Pinpoint the cell where the given text exists, returning its [x, y] midpoint coordinate. 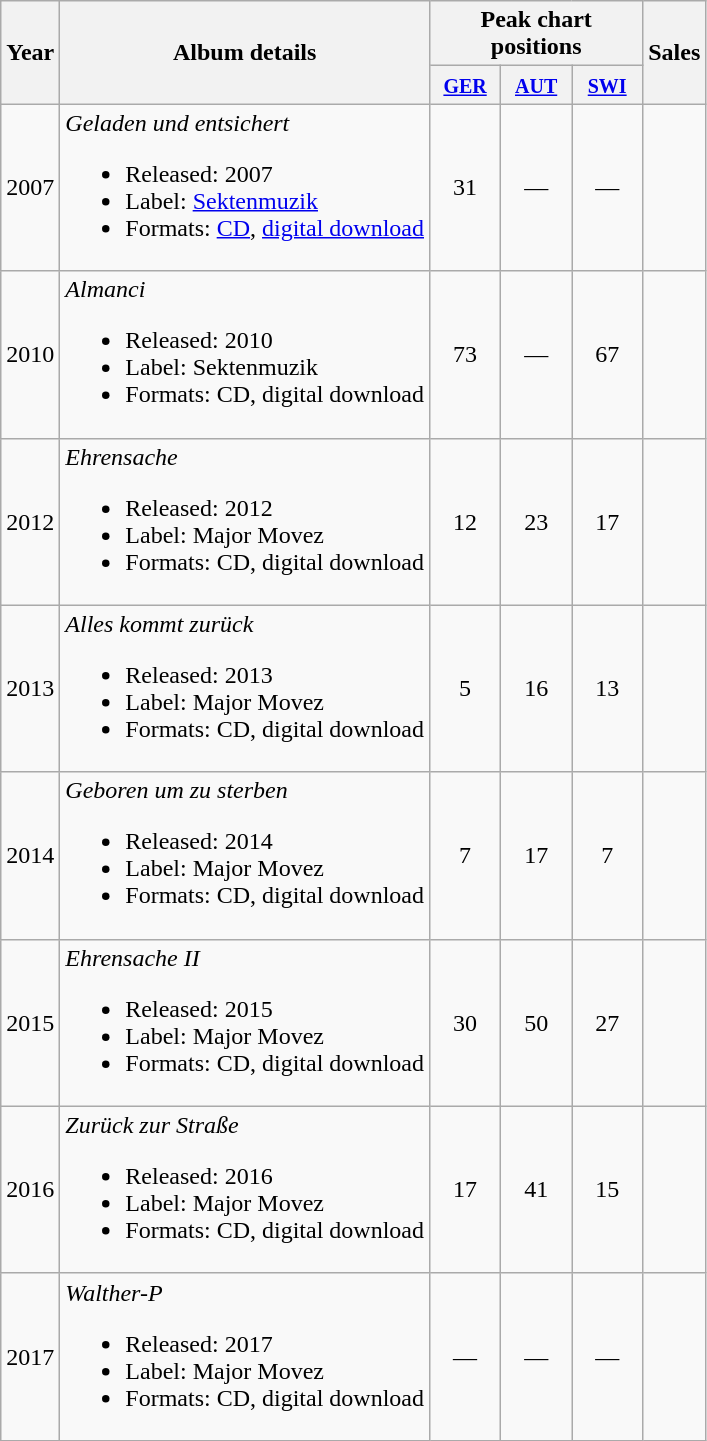
Sales [674, 52]
41 [536, 1190]
2012 [30, 522]
Peak chart positions [536, 34]
27 [608, 1022]
2017 [30, 1356]
12 [466, 522]
EhrensacheReleased: 2012Label: Major MovezFormats: CD, digital download [245, 522]
AUT [536, 85]
2010 [30, 354]
50 [536, 1022]
2007 [30, 188]
Album details [245, 52]
2014 [30, 856]
31 [466, 188]
13 [608, 688]
2016 [30, 1190]
73 [466, 354]
16 [536, 688]
2015 [30, 1022]
SWI [608, 85]
Geladen und entsichertReleased: 2007Label: SektenmuzikFormats: CD, digital download [245, 188]
23 [536, 522]
67 [608, 354]
Geboren um zu sterbenReleased: 2014Label: Major MovezFormats: CD, digital download [245, 856]
2013 [30, 688]
Alles kommt zurückReleased: 2013Label: Major MovezFormats: CD, digital download [245, 688]
15 [608, 1190]
AlmanciReleased: 2010Label: SektenmuzikFormats: CD, digital download [245, 354]
5 [466, 688]
Walther-PReleased: 2017Label: Major MovezFormats: CD, digital download [245, 1356]
GER [466, 85]
Year [30, 52]
Ehrensache IIReleased: 2015Label: Major MovezFormats: CD, digital download [245, 1022]
30 [466, 1022]
Zurück zur StraßeReleased: 2016Label: Major MovezFormats: CD, digital download [245, 1190]
